For the text-containing cell, return its midpoint in [x, y] coordinate format. 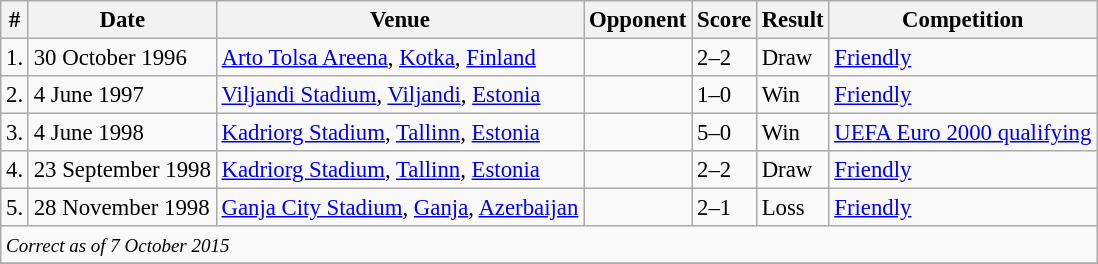
5–0 [724, 133]
5. [15, 208]
3. [15, 133]
4 June 1997 [122, 95]
Opponent [638, 20]
Viljandi Stadium, Viljandi, Estonia [400, 95]
Loss [792, 208]
23 September 1998 [122, 170]
2–1 [724, 208]
UEFA Euro 2000 qualifying [963, 133]
# [15, 20]
Arto Tolsa Areena, Kotka, Finland [400, 58]
Correct as of 7 October 2015 [549, 245]
Date [122, 20]
Ganja City Stadium, Ganja, Azerbaijan [400, 208]
Competition [963, 20]
1. [15, 58]
4 June 1998 [122, 133]
30 October 1996 [122, 58]
Result [792, 20]
4. [15, 170]
Score [724, 20]
2. [15, 95]
28 November 1998 [122, 208]
Venue [400, 20]
1–0 [724, 95]
